Output the (X, Y) coordinate of the center of the cell containing the given text.  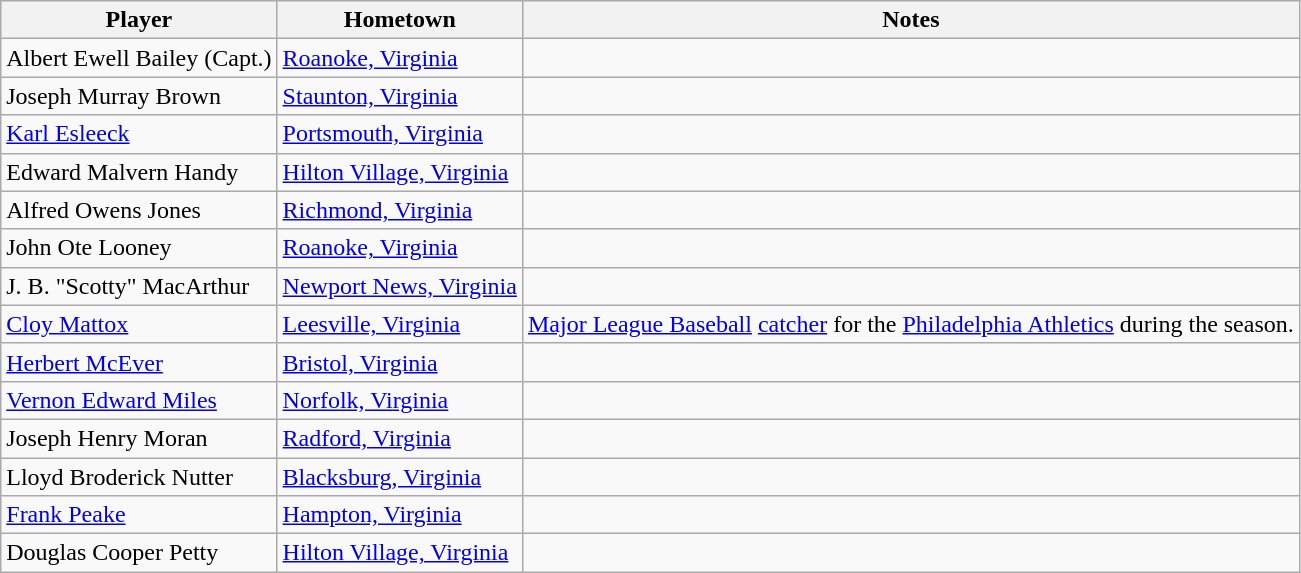
Major League Baseball catcher for the Philadelphia Athletics during the season. (910, 324)
Staunton, Virginia (400, 96)
Karl Esleeck (139, 134)
Hometown (400, 20)
Leesville, Virginia (400, 324)
Joseph Murray Brown (139, 96)
Alfred Owens Jones (139, 210)
Herbert McEver (139, 362)
Norfolk, Virginia (400, 400)
J. B. "Scotty" MacArthur (139, 286)
Joseph Henry Moran (139, 438)
Frank Peake (139, 515)
Cloy Mattox (139, 324)
Richmond, Virginia (400, 210)
John Ote Looney (139, 248)
Hampton, Virginia (400, 515)
Vernon Edward Miles (139, 400)
Douglas Cooper Petty (139, 553)
Newport News, Virginia (400, 286)
Notes (910, 20)
Blacksburg, Virginia (400, 477)
Radford, Virginia (400, 438)
Player (139, 20)
Lloyd Broderick Nutter (139, 477)
Portsmouth, Virginia (400, 134)
Albert Ewell Bailey (Capt.) (139, 58)
Bristol, Virginia (400, 362)
Edward Malvern Handy (139, 172)
